From the cell containing the given text, extract its center point as (X, Y) coordinate. 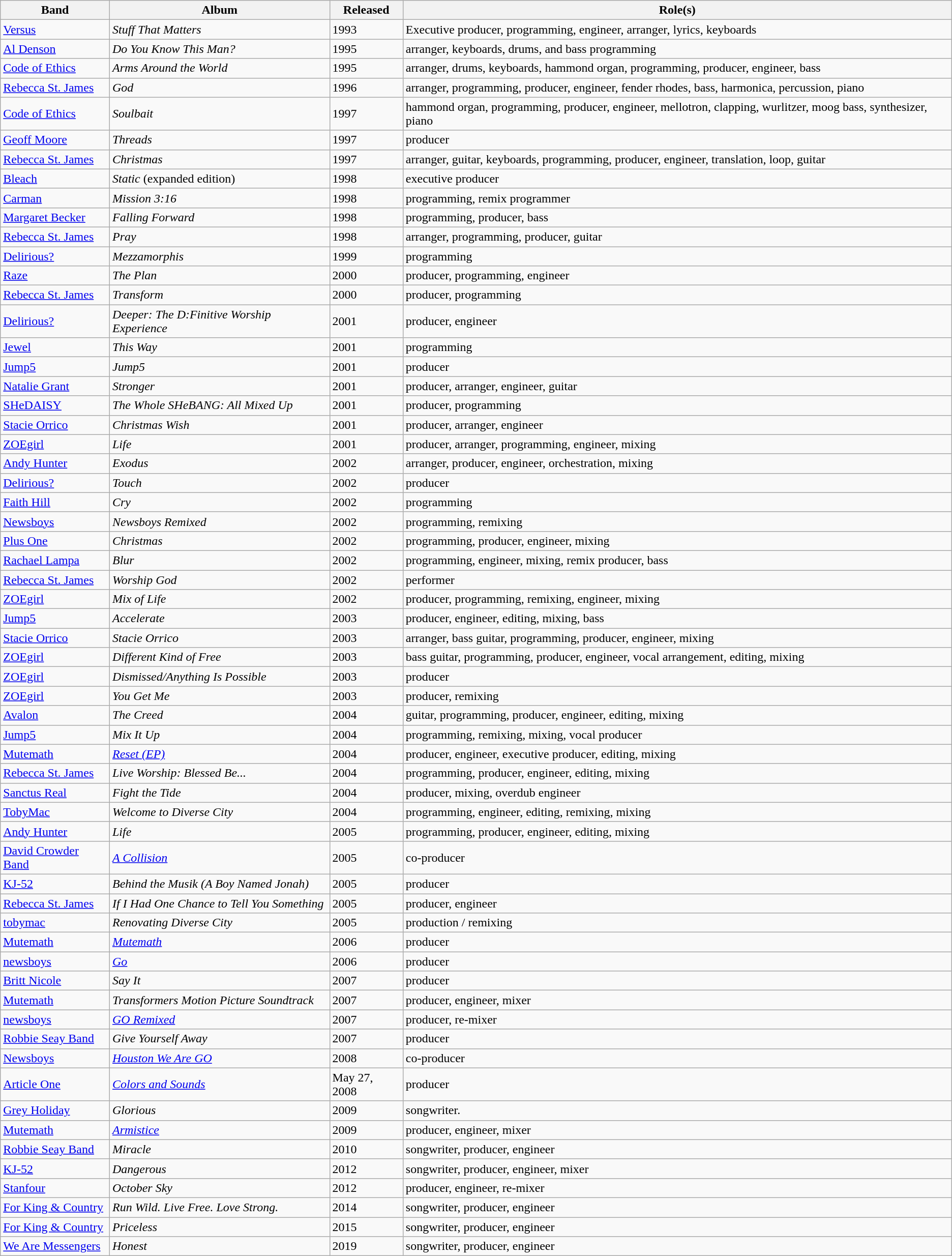
2019 (366, 1246)
Role(s) (677, 10)
Geoff Moore (55, 140)
producer, arranger, engineer (677, 425)
producer, mixing, overdub engineer (677, 793)
TobyMac (55, 812)
programming, remixing, mixing, vocal producer (677, 735)
Go (220, 961)
1996 (366, 87)
2015 (366, 1226)
Soulbait (220, 114)
If I Had One Chance to Tell You Something (220, 903)
A Collision (220, 858)
programming, producer, bass (677, 217)
Touch (220, 483)
Falling Forward (220, 217)
Stronger (220, 386)
1993 (366, 30)
Avalon (55, 715)
Colors and Sounds (220, 1085)
Stuff That Matters (220, 30)
executive producer (677, 179)
2008 (366, 1058)
programming, remixing (677, 521)
Live Worship: Blessed Be... (220, 773)
October Sky (220, 1188)
Released (366, 10)
Dangerous (220, 1169)
Grey Holiday (55, 1111)
songwriter. (677, 1111)
arranger, programming, producer, guitar (677, 237)
Accelerate (220, 619)
producer, engineer, executive producer, editing, mixing (677, 754)
GO Remixed (220, 1019)
Raze (55, 276)
Stanfour (55, 1188)
producer, arranger, programming, engineer, mixing (677, 444)
The Plan (220, 276)
Say It (220, 981)
Do You Know This Man? (220, 49)
Transformers Motion Picture Soundtrack (220, 1000)
Run Wild. Live Free. Love Strong. (220, 1207)
Transform (220, 295)
guitar, programming, producer, engineer, editing, mixing (677, 715)
Newsboys Remixed (220, 521)
producer, remixing (677, 696)
Honest (220, 1246)
Deeper: The D:Finitive Worship Experience (220, 322)
producer, re-mixer (677, 1019)
bass guitar, programming, producer, engineer, vocal arrangement, editing, mixing (677, 657)
programming, engineer, editing, remixing, mixing (677, 812)
Plus One (55, 541)
David Crowder Band (55, 858)
Versus (55, 30)
arranger, producer, engineer, orchestration, mixing (677, 463)
Blur (220, 560)
Welcome to Diverse City (220, 812)
production / remixing (677, 923)
Rachael Lampa (55, 560)
Static (expanded edition) (220, 179)
Mix It Up (220, 735)
Executive producer, programming, engineer, arranger, lyrics, keyboards (677, 30)
arranger, drums, keyboards, hammond organ, programming, producer, engineer, bass (677, 68)
Bleach (55, 179)
Different Kind of Free (220, 657)
Threads (220, 140)
Mix of Life (220, 599)
Faith Hill (55, 502)
Cry (220, 502)
producer, arranger, engineer, guitar (677, 386)
1999 (366, 256)
Article One (55, 1085)
2010 (366, 1149)
Al Denson (55, 49)
Dismissed/Anything Is Possible (220, 677)
Jewel (55, 347)
Christmas Wish (220, 425)
arranger, keyboards, drums, and bass programming (677, 49)
The Whole SHeBANG: All Mixed Up (220, 405)
arranger, programming, producer, engineer, fender rhodes, bass, harmonica, percussion, piano (677, 87)
programming, remix programmer (677, 198)
Band (55, 10)
Sanctus Real (55, 793)
arranger, bass guitar, programming, producer, engineer, mixing (677, 638)
hammond organ, programming, producer, engineer, mellotron, clapping, wurlitzer, moog bass, synthesizer, piano (677, 114)
Pray (220, 237)
We Are Messengers (55, 1246)
tobymac (55, 923)
Armistice (220, 1130)
The Creed (220, 715)
Album (220, 10)
This Way (220, 347)
May 27, 2008 (366, 1085)
producer, engineer, re-mixer (677, 1188)
Exodus (220, 463)
Houston We Are GO (220, 1058)
Glorious (220, 1111)
Renovating Diverse City (220, 923)
Margaret Becker (55, 217)
producer, programming, engineer (677, 276)
producer, programming, remixing, engineer, mixing (677, 599)
Carman (55, 198)
Miracle (220, 1149)
SHeDAISY (55, 405)
Natalie Grant (55, 386)
programming, producer, engineer, mixing (677, 541)
You Get Me (220, 696)
producer, engineer, editing, mixing, bass (677, 619)
arranger, guitar, keyboards, programming, producer, engineer, translation, loop, guitar (677, 159)
performer (677, 579)
Arms Around the World (220, 68)
Reset (EP) (220, 754)
Mezzamorphis (220, 256)
Give Yourself Away (220, 1039)
Britt Nicole (55, 981)
God (220, 87)
programming, engineer, mixing, remix producer, bass (677, 560)
Priceless (220, 1226)
Fight the Tide (220, 793)
2014 (366, 1207)
songwriter, producer, engineer, mixer (677, 1169)
Mission 3:16 (220, 198)
Behind the Musik (A Boy Named Jonah) (220, 884)
Worship God (220, 579)
